Output the (X, Y) coordinate of the center of the cell containing the given text.  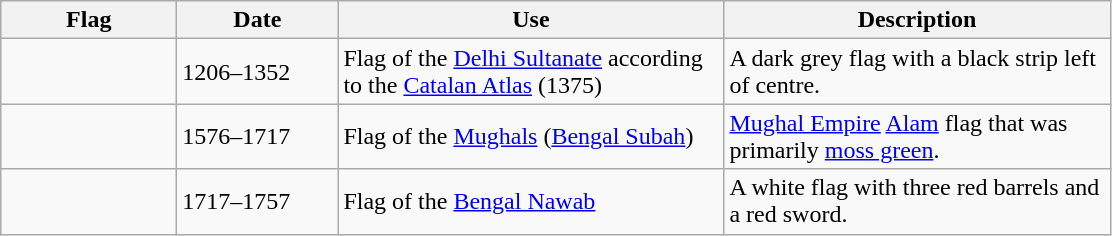
1206–1352 (258, 72)
Flag (89, 20)
Flag of the Delhi Sultanate according to the Catalan Atlas (1375) (531, 72)
Flag of the Mughals (Bengal Subah) (531, 136)
1717–1757 (258, 202)
Flag of the Bengal Nawab (531, 202)
A white flag with three red barrels and a red sword. (917, 202)
Description (917, 20)
Mughal Empire Alam flag that was primarily moss green. (917, 136)
Use (531, 20)
Date (258, 20)
A dark grey flag with a black strip left of centre. (917, 72)
1576–1717 (258, 136)
